Search for the cell housing the specified text and yield its (X, Y) center coordinate. 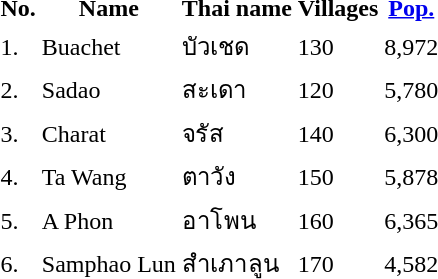
150 (338, 176)
จรัส (236, 133)
140 (338, 133)
130 (338, 46)
ตาวัง (236, 176)
160 (338, 220)
Sadao (108, 90)
120 (338, 90)
สะเดา (236, 90)
A Phon (108, 220)
Ta Wang (108, 176)
อาโพน (236, 220)
บัวเชด (236, 46)
Buachet (108, 46)
Charat (108, 133)
